Pinpoint the cell where the given text exists, returning its [X, Y] midpoint coordinate. 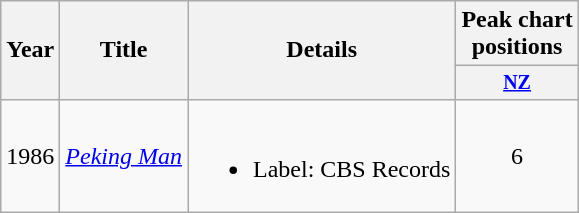
NZ [517, 82]
1986 [30, 156]
Title [124, 50]
6 [517, 156]
Label: CBS Records [322, 156]
Details [322, 50]
Peak chartpositions [517, 34]
Year [30, 50]
Peking Man [124, 156]
